Search for the cell housing the specified text and yield its (x, y) center coordinate. 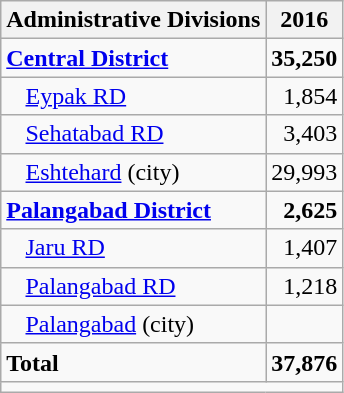
1,854 (304, 96)
Jaru RD (134, 248)
Eshtehard (city) (134, 172)
2,625 (304, 210)
Central District (134, 58)
Administrative Divisions (134, 20)
Sehatabad RD (134, 134)
1,407 (304, 248)
37,876 (304, 362)
3,403 (304, 134)
2016 (304, 20)
29,993 (304, 172)
Eypak RD (134, 96)
Total (134, 362)
1,218 (304, 286)
Palangabad RD (134, 286)
35,250 (304, 58)
Palangabad (city) (134, 324)
Palangabad District (134, 210)
